Capture the cell that displays the provided text and extract its (x, y) central coordinate. 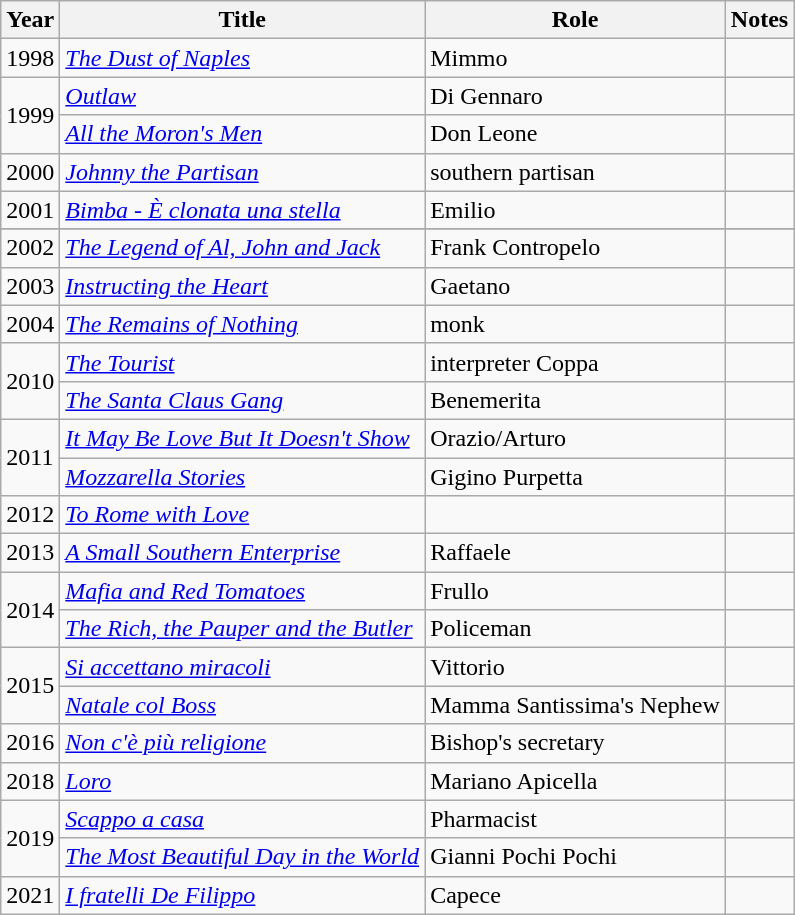
Gaetano (576, 286)
Outlaw (242, 96)
2015 (30, 686)
interpreter Coppa (576, 362)
Emilio (576, 210)
Di Gennaro (576, 96)
Mimmo (576, 58)
Si accettano miracoli (242, 667)
Mafia and Red Tomatoes (242, 591)
Natale col Boss (242, 705)
Pharmacist (576, 819)
1998 (30, 58)
Gianni Pochi Pochi (576, 857)
monk (576, 324)
Bimba - È clonata una stella (242, 210)
Vittorio (576, 667)
Frullo (576, 591)
Mozzarella Stories (242, 477)
To Rome with Love (242, 515)
2002 (30, 248)
Loro (242, 781)
It May Be Love But It Doesn't Show (242, 438)
Scappo a casa (242, 819)
The Dust of Naples (242, 58)
2013 (30, 553)
Bishop's secretary (576, 743)
2001 (30, 210)
2021 (30, 895)
2003 (30, 286)
A Small Southern Enterprise (242, 553)
The Legend of Al, John and Jack (242, 248)
Gigino Purpetta (576, 477)
2011 (30, 457)
Title (242, 20)
The Most Beautiful Day in the World (242, 857)
Notes (759, 20)
2014 (30, 610)
Benemerita (576, 400)
2018 (30, 781)
Year (30, 20)
2012 (30, 515)
Mariano Apicella (576, 781)
2000 (30, 172)
The Santa Claus Gang (242, 400)
2016 (30, 743)
The Remains of Nothing (242, 324)
Mamma Santissima's Nephew (576, 705)
Capece (576, 895)
Frank Contropelo (576, 248)
The Tourist (242, 362)
I fratelli De Filippo (242, 895)
1999 (30, 115)
Non c'è più religione (242, 743)
All the Moron's Men (242, 134)
The Rich, the Pauper and the Butler (242, 629)
Raffaele (576, 553)
Orazio/Arturo (576, 438)
Don Leone (576, 134)
2010 (30, 381)
Role (576, 20)
Johnny the Partisan (242, 172)
2019 (30, 838)
Policeman (576, 629)
Instructing the Heart (242, 286)
southern partisan (576, 172)
2004 (30, 324)
